Return the [x, y] coordinate for the center point of the cell that contains the specified text.  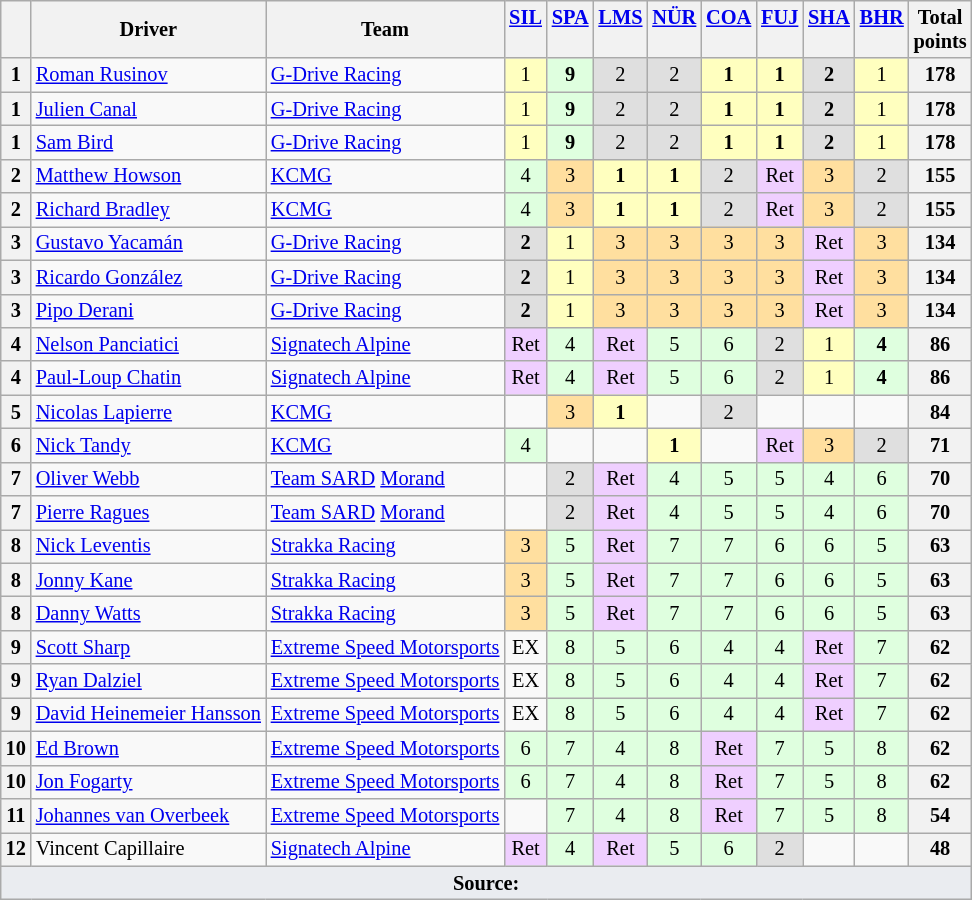
FUJ [780, 29]
71 [940, 445]
84 [940, 412]
Julien Canal [148, 109]
David Heinemeier Hansson [148, 714]
48 [940, 849]
Driver [148, 29]
Source: [486, 883]
Ricardo González [148, 277]
54 [940, 815]
Richard Bradley [148, 210]
SIL [526, 29]
12 [16, 849]
LMS [620, 29]
Oliver Webb [148, 479]
Paul-Loup Chatin [148, 378]
Nick Tandy [148, 445]
Totalpoints [940, 29]
NÜR [674, 29]
Johannes van Overbeek [148, 815]
Nick Leventis [148, 546]
Jonny Kane [148, 580]
Ed Brown [148, 748]
Vincent Capillaire [148, 849]
Nicolas Lapierre [148, 412]
SPA [570, 29]
11 [16, 815]
Ryan Dalziel [148, 681]
Pipo Derani [148, 311]
SHA [829, 29]
Team [385, 29]
Matthew Howson [148, 176]
Sam Bird [148, 142]
Nelson Panciatici [148, 344]
Danny Watts [148, 613]
Scott Sharp [148, 647]
Pierre Ragues [148, 513]
COA [728, 29]
Jon Fogarty [148, 782]
Gustavo Yacamán [148, 243]
Roman Rusinov [148, 75]
BHR [882, 29]
